Return [X, Y] of the center of cell containing provided text 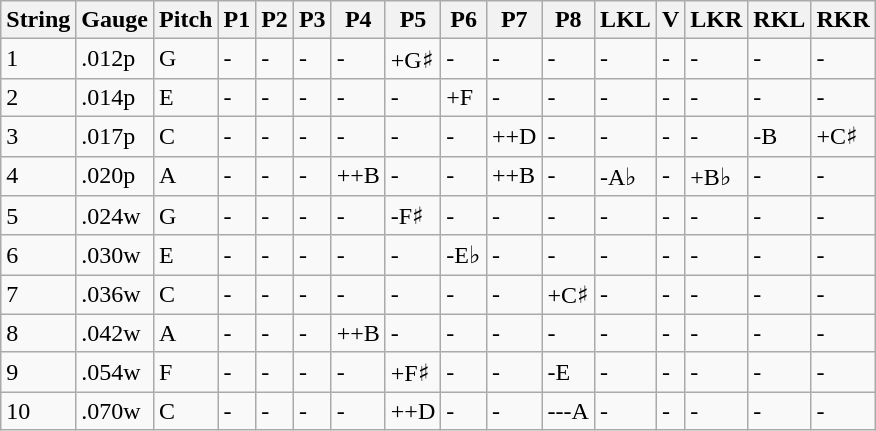
+B♭ [716, 176]
.014p [115, 97]
LKR [716, 20]
+F♯ [412, 372]
.024w [115, 216]
.012p [115, 59]
P1 [237, 20]
RKR [843, 20]
P8 [568, 20]
+F [464, 97]
+G♯ [412, 59]
P2 [275, 20]
P5 [412, 20]
3 [38, 136]
.020p [115, 176]
.036w [115, 295]
---A [568, 411]
10 [38, 411]
-E [568, 372]
.054w [115, 372]
8 [38, 333]
.017p [115, 136]
LKL [626, 20]
1 [38, 59]
F [186, 372]
4 [38, 176]
-F♯ [412, 216]
P7 [514, 20]
.030w [115, 255]
Gauge [115, 20]
5 [38, 216]
-B [780, 136]
2 [38, 97]
RKL [780, 20]
String [38, 20]
Pitch [186, 20]
7 [38, 295]
P3 [312, 20]
6 [38, 255]
-E♭ [464, 255]
.042w [115, 333]
P4 [358, 20]
V [670, 20]
.070w [115, 411]
P6 [464, 20]
9 [38, 372]
-A♭ [626, 176]
